Return the (X, Y) coordinate for the center point of the cell that contains the specified text.  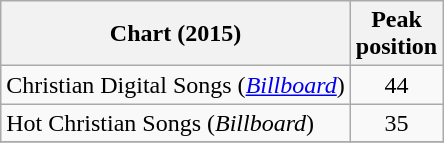
Hot Christian Songs (Billboard) (176, 123)
Chart (2015) (176, 34)
Peakposition (396, 34)
44 (396, 85)
Christian Digital Songs (Billboard) (176, 85)
35 (396, 123)
